From the cell containing the given text, extract its center point as (X, Y) coordinate. 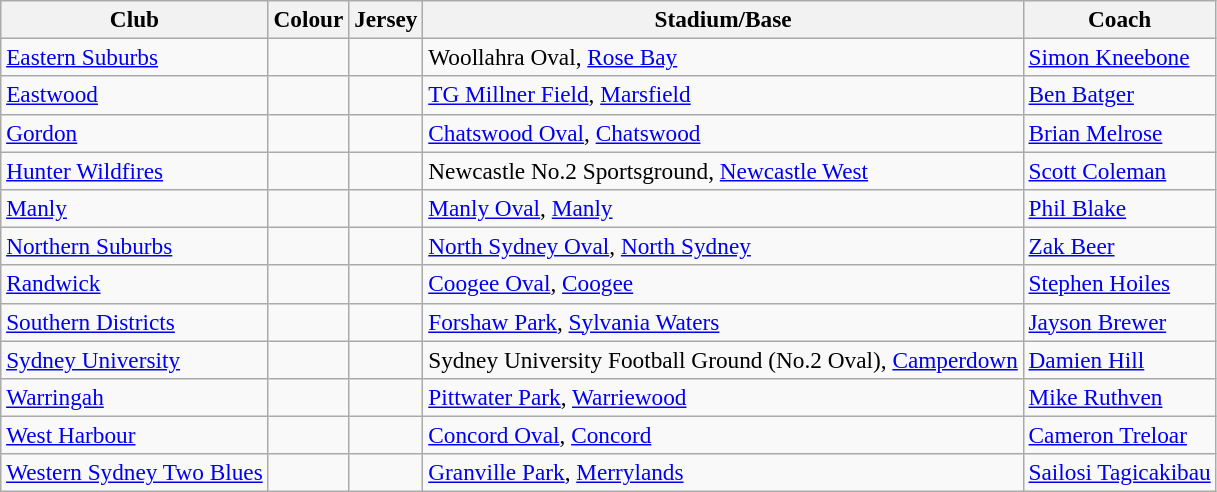
Stadium/Base (723, 19)
Simon Kneebone (1120, 57)
Mike Ruthven (1120, 397)
Eastwood (134, 95)
Chatswood Oval, Chatswood (723, 133)
Woollahra Oval, Rose Bay (723, 57)
TG Millner Field, Marsfield (723, 95)
Jayson Brewer (1120, 322)
Granville Park, Merrylands (723, 473)
Hunter Wildfires (134, 170)
Sydney University (134, 359)
Sydney University Football Ground (No.2 Oval), Camperdown (723, 359)
Cameron Treloar (1120, 435)
Warringah (134, 397)
North Sydney Oval, North Sydney (723, 246)
West Harbour (134, 435)
Manly Oval, Manly (723, 208)
Pittwater Park, Warriewood (723, 397)
Southern Districts (134, 322)
Eastern Suburbs (134, 57)
Club (134, 19)
Randwick (134, 284)
Northern Suburbs (134, 246)
Stephen Hoiles (1120, 284)
Gordon (134, 133)
Ben Batger (1120, 95)
Sailosi Tagicakibau (1120, 473)
Zak Beer (1120, 246)
Western Sydney Two Blues (134, 473)
Scott Coleman (1120, 170)
Brian Melrose (1120, 133)
Coogee Oval, Coogee (723, 284)
Newcastle No.2 Sportsground, Newcastle West (723, 170)
Phil Blake (1120, 208)
Concord Oval, Concord (723, 435)
Manly (134, 208)
Colour (308, 19)
Coach (1120, 19)
Damien Hill (1120, 359)
Forshaw Park, Sylvania Waters (723, 322)
Jersey (386, 19)
